Scan for the cell matching the given text and deliver its [x, y] coordinate at center. 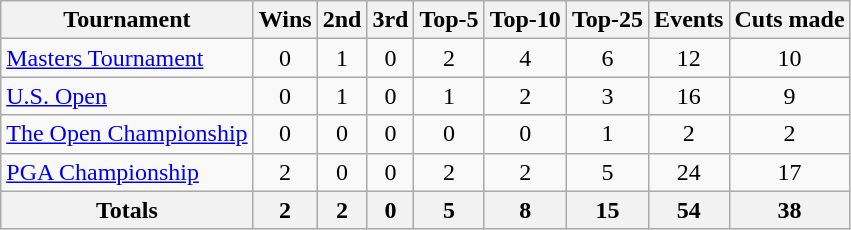
3rd [390, 20]
The Open Championship [127, 134]
9 [790, 96]
Totals [127, 210]
10 [790, 58]
16 [689, 96]
6 [607, 58]
2nd [342, 20]
Top-10 [525, 20]
38 [790, 210]
Cuts made [790, 20]
8 [525, 210]
3 [607, 96]
PGA Championship [127, 172]
Wins [285, 20]
Tournament [127, 20]
24 [689, 172]
Top-25 [607, 20]
U.S. Open [127, 96]
17 [790, 172]
4 [525, 58]
12 [689, 58]
Top-5 [449, 20]
15 [607, 210]
Events [689, 20]
Masters Tournament [127, 58]
54 [689, 210]
